Locate the cell with the specified text and output its (x, y) center coordinate. 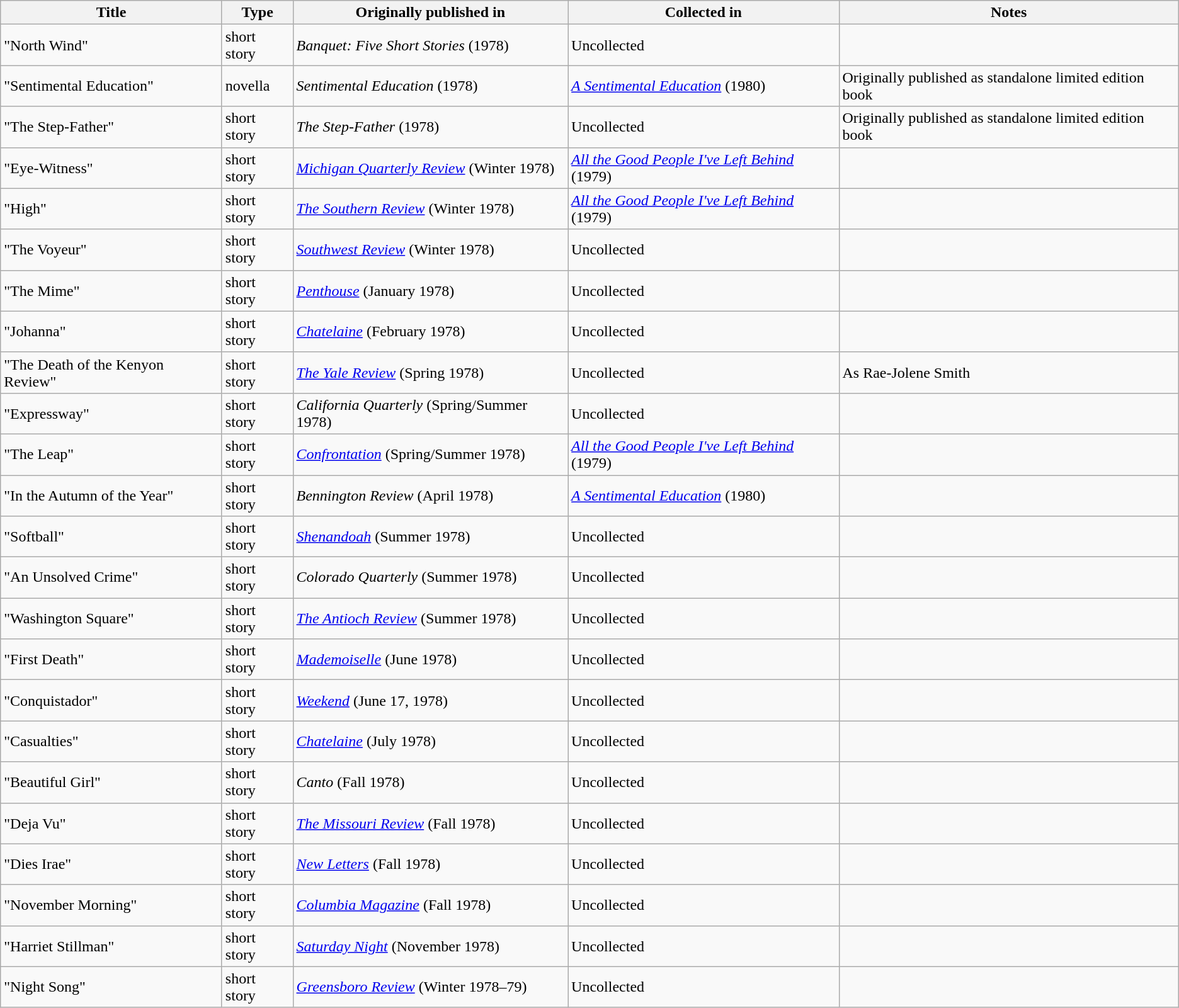
"The Voyeur" (111, 249)
"Washington Square" (111, 618)
Originally published in (431, 13)
"Johanna" (111, 331)
"Softball" (111, 536)
Weekend (June 17, 1978) (431, 700)
Type (257, 13)
Bennington Review (April 1978) (431, 495)
New Letters (Fall 1978) (431, 864)
Saturday Night (November 1978) (431, 946)
"In the Autumn of the Year" (111, 495)
The Missouri Review (Fall 1978) (431, 824)
Michigan Quarterly Review (Winter 1978) (431, 167)
California Quarterly (Spring/Summer 1978) (431, 413)
Shenandoah (Summer 1978) (431, 536)
Colorado Quarterly (Summer 1978) (431, 578)
"The Death of the Kenyon Review" (111, 373)
As Rae-Jolene Smith (1009, 373)
Notes (1009, 13)
"Sentimental Education" (111, 86)
Chatelaine (July 1978) (431, 742)
Southwest Review (Winter 1978) (431, 249)
"North Wind" (111, 45)
"Deja Vu" (111, 824)
novella (257, 86)
"Casualties" (111, 742)
Sentimental Education (1978) (431, 86)
The Antioch Review (Summer 1978) (431, 618)
"November Morning" (111, 905)
The Step-Father (1978) (431, 127)
Chatelaine (February 1978) (431, 331)
The Southern Review (Winter 1978) (431, 209)
Penthouse (January 1978) (431, 291)
"First Death" (111, 660)
Columbia Magazine (Fall 1978) (431, 905)
Title (111, 13)
"Conquistador" (111, 700)
Banquet: Five Short Stories (1978) (431, 45)
Greensboro Review (Winter 1978–79) (431, 987)
"Eye-Witness" (111, 167)
"High" (111, 209)
"The Step-Father" (111, 127)
"Expressway" (111, 413)
Collected in (703, 13)
"Beautiful Girl" (111, 782)
Confrontation (Spring/Summer 1978) (431, 455)
"The Mime" (111, 291)
"An Unsolved Crime" (111, 578)
"Harriet Stillman" (111, 946)
Mademoiselle (June 1978) (431, 660)
"Night Song" (111, 987)
Canto (Fall 1978) (431, 782)
"The Leap" (111, 455)
The Yale Review (Spring 1978) (431, 373)
"Dies Irae" (111, 864)
